Output the [X, Y] coordinate of the center of the cell containing the given text.  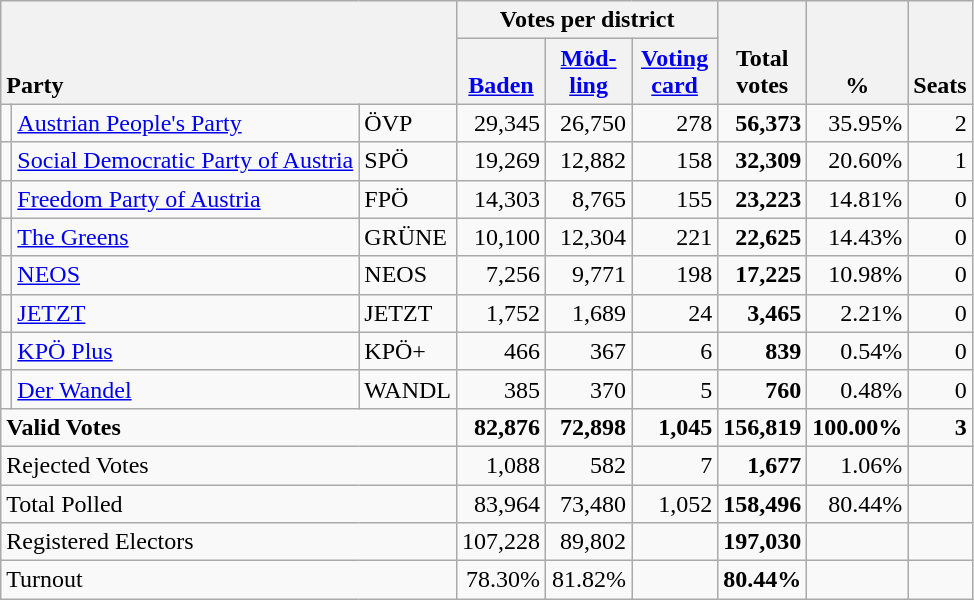
197,030 [762, 542]
158,496 [762, 503]
1,045 [675, 427]
20.60% [858, 161]
89,802 [589, 542]
FPÖ [408, 199]
73,480 [589, 503]
32,309 [762, 161]
9,771 [589, 275]
6 [675, 351]
582 [589, 465]
78.30% [500, 580]
2.21% [858, 313]
14,303 [500, 199]
466 [500, 351]
10,100 [500, 237]
1,752 [500, 313]
760 [762, 389]
56,373 [762, 123]
Party [229, 52]
83,964 [500, 503]
The Greens [186, 237]
5 [675, 389]
22,625 [762, 237]
0.54% [858, 351]
GRÜNE [408, 237]
10.98% [858, 275]
198 [675, 275]
Seats [940, 52]
12,882 [589, 161]
29,345 [500, 123]
WANDL [408, 389]
26,750 [589, 123]
370 [589, 389]
Rejected Votes [229, 465]
Austrian People's Party [186, 123]
155 [675, 199]
Total Polled [229, 503]
839 [762, 351]
1.06% [858, 465]
1,088 [500, 465]
35.95% [858, 123]
Registered Electors [229, 542]
Social Democratic Party of Austria [186, 161]
100.00% [858, 427]
158 [675, 161]
385 [500, 389]
72,898 [589, 427]
% [858, 52]
107,228 [500, 542]
81.82% [589, 580]
17,225 [762, 275]
KPÖ+ [408, 351]
Votes per district [586, 20]
ÖVP [408, 123]
0.48% [858, 389]
82,876 [500, 427]
7 [675, 465]
Baden [500, 72]
Der Wandel [186, 389]
278 [675, 123]
KPÖ Plus [186, 351]
367 [589, 351]
14.43% [858, 237]
SPÖ [408, 161]
1,052 [675, 503]
23,223 [762, 199]
12,304 [589, 237]
8,765 [589, 199]
3 [940, 427]
Möd-ling [589, 72]
156,819 [762, 427]
221 [675, 237]
Totalvotes [762, 52]
14.81% [858, 199]
3,465 [762, 313]
2 [940, 123]
Freedom Party of Austria [186, 199]
1,677 [762, 465]
Valid Votes [229, 427]
Votingcard [675, 72]
19,269 [500, 161]
24 [675, 313]
Turnout [229, 580]
1 [940, 161]
7,256 [500, 275]
1,689 [589, 313]
